Provide the [X, Y] coordinate of the cell's center where the given text is located.  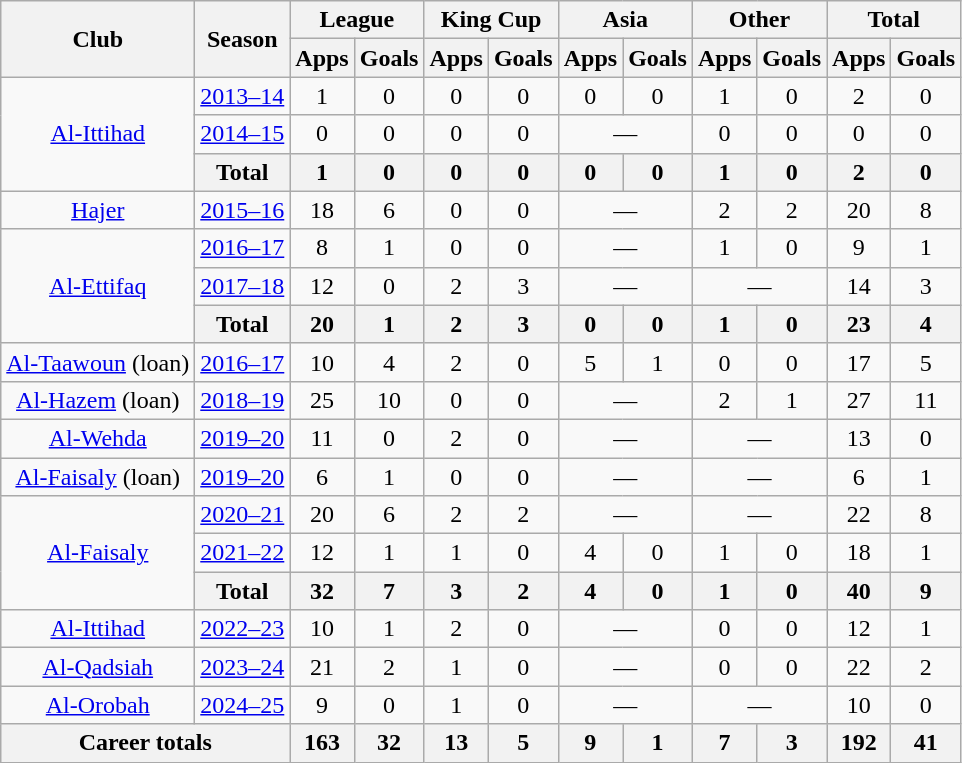
2014–15 [242, 134]
21 [322, 667]
Club [98, 39]
Hajer [98, 210]
40 [859, 591]
Al-Wehda [98, 438]
2018–19 [242, 400]
King Cup [491, 20]
League [357, 20]
14 [859, 286]
27 [859, 400]
2022–23 [242, 629]
Al-Ettifaq [98, 286]
Other [759, 20]
192 [859, 743]
Al-Taawoun (loan) [98, 362]
2017–18 [242, 286]
Asia [625, 20]
17 [859, 362]
2013–14 [242, 96]
2020–21 [242, 515]
Career totals [146, 743]
Al-Faisaly [98, 553]
Al-Hazem (loan) [98, 400]
Al-Orobah [98, 705]
163 [322, 743]
25 [322, 400]
Al-Faisaly (loan) [98, 477]
2021–22 [242, 553]
41 [926, 743]
2015–16 [242, 210]
2023–24 [242, 667]
Season [242, 39]
23 [859, 324]
2024–25 [242, 705]
Al-Qadsiah [98, 667]
